From the cell containing the given text, extract its center point as [X, Y] coordinate. 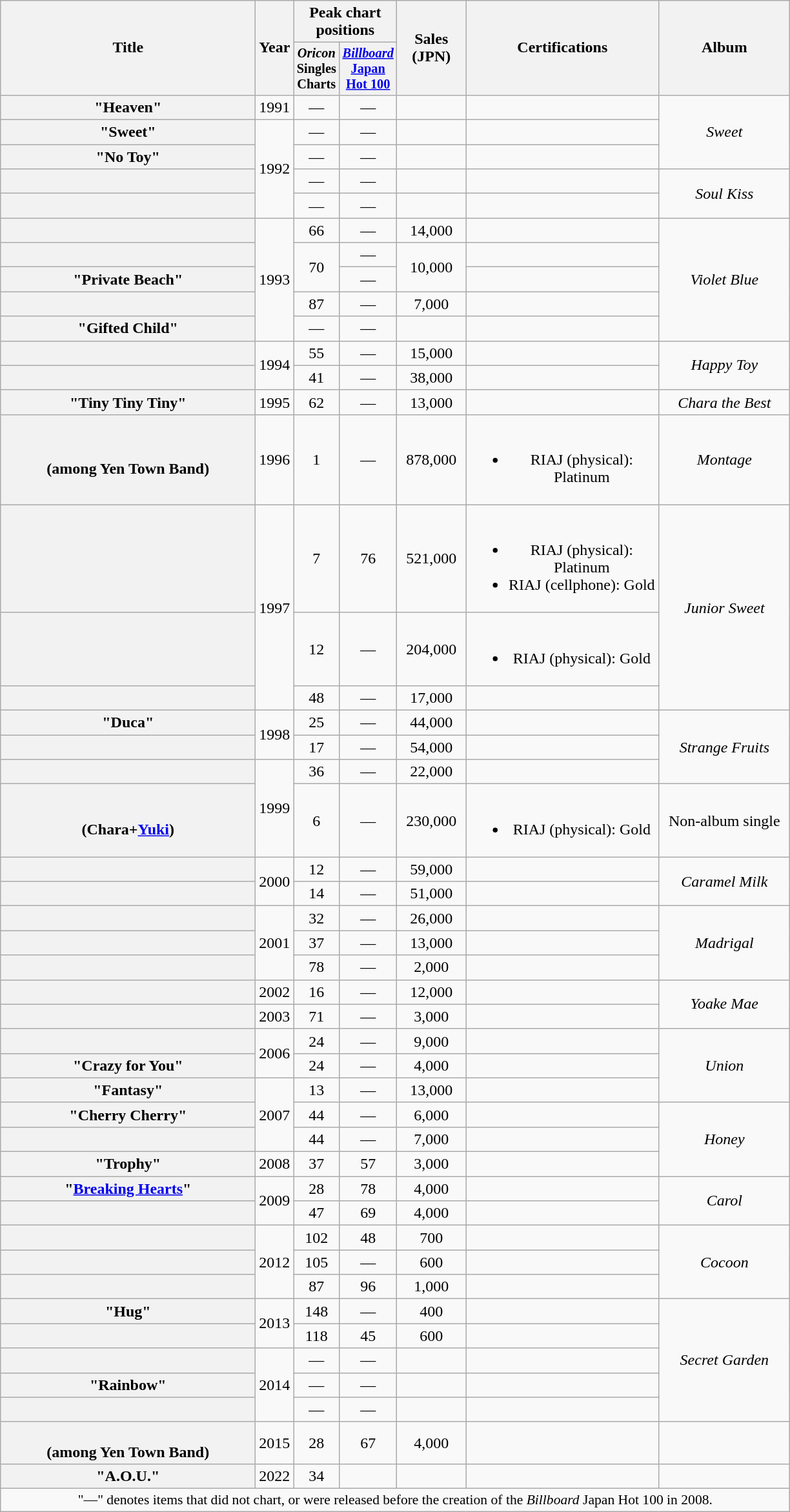
1998 [275, 735]
70 [316, 267]
"Private Beach" [128, 279]
1999 [275, 808]
Caramel Milk [724, 882]
"A.O.U." [128, 1476]
521,000 [431, 559]
204,000 [431, 649]
12,000 [431, 992]
2006 [275, 1053]
878,000 [431, 459]
Certifications [563, 48]
"Sweet" [128, 132]
51,000 [431, 894]
"Trophy" [128, 1164]
Montage [724, 459]
15,000 [431, 353]
2003 [275, 1016]
2014 [275, 1385]
148 [316, 1311]
1996 [275, 459]
Violet Blue [724, 279]
14,000 [431, 230]
41 [316, 378]
1997 [275, 607]
"Gifted Child" [128, 328]
RIAJ (physical): Platinum [563, 459]
2022 [275, 1476]
25 [316, 723]
"Rainbow" [128, 1385]
1993 [275, 279]
7 [316, 559]
34 [316, 1476]
2002 [275, 992]
16 [316, 992]
2009 [275, 1201]
"Duca" [128, 723]
14 [316, 894]
Cocoon [724, 1262]
17,000 [431, 698]
"Breaking Hearts" [128, 1189]
Honey [724, 1139]
59,000 [431, 869]
102 [316, 1238]
Soul Kiss [724, 194]
Chara the Best [724, 402]
1991 [275, 107]
44,000 [431, 723]
38,000 [431, 378]
2012 [275, 1262]
"—" denotes items that did not chart, or were released before the creation of the Billboard Japan Hot 100 in 2008. [395, 1500]
Oricon Singles Charts [316, 69]
Sweet [724, 132]
6 [316, 821]
2001 [275, 943]
36 [316, 772]
76 [368, 559]
2000 [275, 882]
"Tiny Tiny Tiny" [128, 402]
Secret Garden [724, 1360]
Yoake Mae [724, 1004]
Billboard Japan Hot 100 [368, 69]
Union [724, 1065]
32 [316, 918]
62 [316, 402]
17 [316, 747]
96 [368, 1287]
Album [724, 48]
105 [316, 1262]
1995 [275, 402]
118 [316, 1336]
10,000 [431, 267]
6,000 [431, 1114]
Year [275, 48]
Madrigal [724, 943]
Sales (JPN) [431, 48]
"No Toy" [128, 157]
57 [368, 1164]
Peak chart positions [345, 22]
2,000 [431, 967]
"Crazy for You" [128, 1065]
55 [316, 353]
Strange Fruits [724, 747]
Title [128, 48]
Junior Sweet [724, 607]
1 [316, 459]
67 [368, 1443]
1,000 [431, 1287]
"Fantasy" [128, 1090]
"Cherry Cherry" [128, 1114]
2015 [275, 1443]
230,000 [431, 821]
69 [368, 1213]
"Hug" [128, 1311]
1992 [275, 169]
22,000 [431, 772]
2013 [275, 1324]
45 [368, 1336]
"Heaven" [128, 107]
1994 [275, 365]
Non-album single [724, 821]
400 [431, 1311]
(Chara+Yuki) [128, 821]
66 [316, 230]
2008 [275, 1164]
Carol [724, 1201]
13 [316, 1090]
700 [431, 1238]
RIAJ (physical): PlatinumRIAJ (cellphone): Gold [563, 559]
47 [316, 1213]
9,000 [431, 1041]
2007 [275, 1114]
54,000 [431, 747]
Happy Toy [724, 365]
71 [316, 1016]
26,000 [431, 918]
